Capture the cell that displays the provided text and extract its (x, y) central coordinate. 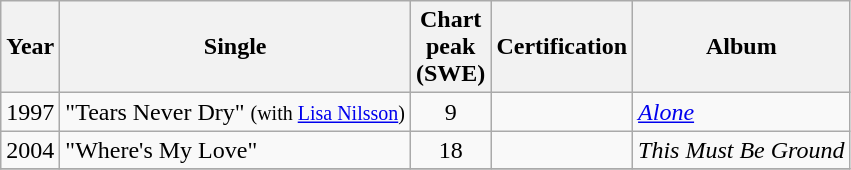
Year (30, 47)
This Must Be Ground (742, 150)
Single (236, 47)
9 (450, 112)
2004 (30, 150)
Alone (742, 112)
Album (742, 47)
"Tears Never Dry" (with Lisa Nilsson) (236, 112)
18 (450, 150)
"Where's My Love" (236, 150)
Chart peak(SWE) (450, 47)
1997 (30, 112)
Certification (562, 47)
